Find where the given text appears and provide that cell's center as (x, y) coordinate. 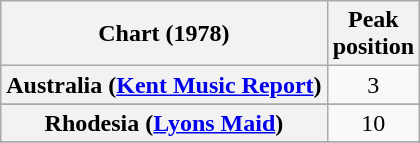
10 (373, 123)
Rhodesia (Lyons Maid) (164, 123)
Chart (1978) (164, 34)
Australia (Kent Music Report) (164, 85)
3 (373, 85)
Peakposition (373, 34)
